Extract the (x, y) coordinate from the center of the cell holding the provided text.  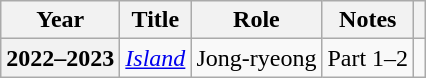
Jong-ryeong (256, 58)
Year (60, 20)
Part 1–2 (368, 58)
Notes (368, 20)
2022–2023 (60, 58)
Island (156, 58)
Title (156, 20)
Role (256, 20)
